Provide the [X, Y] coordinate of the cell's center where the given text is located.  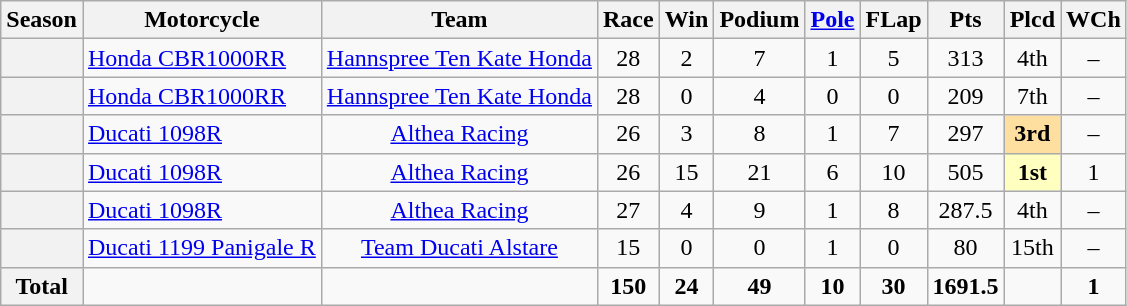
9 [760, 210]
24 [686, 286]
Win [686, 20]
Team Ducati Alstare [459, 248]
Podium [760, 20]
Pts [966, 20]
Ducati 1199 Panigale R [202, 248]
15th [1032, 248]
Motorcycle [202, 20]
Pole [832, 20]
30 [894, 286]
Total [42, 286]
313 [966, 58]
Season [42, 20]
150 [628, 286]
3rd [1032, 134]
7th [1032, 96]
Team [459, 20]
2 [686, 58]
209 [966, 96]
27 [628, 210]
6 [832, 172]
5 [894, 58]
Race [628, 20]
80 [966, 248]
WCh [1094, 20]
1st [1032, 172]
FLap [894, 20]
Plcd [1032, 20]
287.5 [966, 210]
21 [760, 172]
49 [760, 286]
3 [686, 134]
505 [966, 172]
1691.5 [966, 286]
297 [966, 134]
